Identify which cell holds the provided text, then report its (x, y) central coordinate. 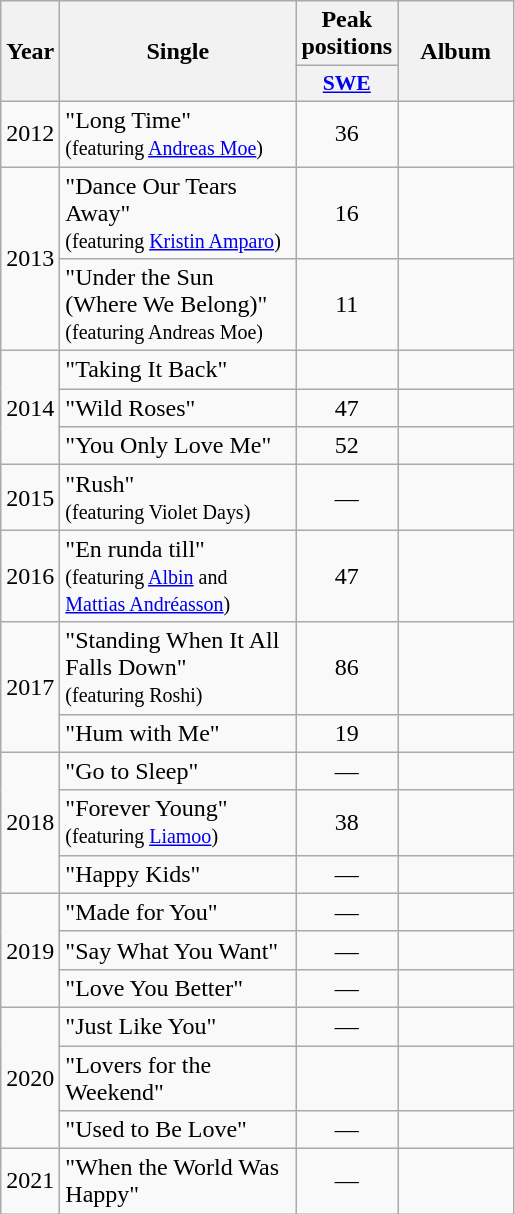
SWE (347, 84)
52 (347, 446)
"You Only Love Me" (178, 446)
2015 (30, 498)
38 (347, 822)
16 (347, 212)
"Used to Be Love" (178, 1130)
Single (178, 52)
"Love You Better" (178, 988)
2012 (30, 134)
2021 (30, 1182)
"Lovers for the Weekend" (178, 1078)
"Rush" (featuring Violet Days) (178, 498)
2020 (30, 1078)
2016 (30, 576)
2018 (30, 822)
"Dance Our Tears Away" (featuring Kristin Amparo) (178, 212)
"Taking It Back" (178, 370)
"Go to Sleep" (178, 771)
19 (347, 733)
"Made for You" (178, 912)
"Forever Young" (featuring Liamoo) (178, 822)
2017 (30, 687)
"Just Like You" (178, 1026)
2013 (30, 258)
11 (347, 305)
Year (30, 52)
36 (347, 134)
"Long Time" (featuring Andreas Moe) (178, 134)
"Say What You Want" (178, 950)
"Under the Sun (Where We Belong)" (featuring Andreas Moe) (178, 305)
"Hum with Me" (178, 733)
Peak positions (347, 34)
"When the World Was Happy" (178, 1182)
"Happy Kids" (178, 874)
2014 (30, 408)
"Standing When It All Falls Down" (featuring Roshi) (178, 668)
"Wild Roses" (178, 408)
Album (456, 52)
"En runda till" (featuring Albin and Mattias Andréasson) (178, 576)
2019 (30, 950)
86 (347, 668)
